Locate the cell with the specified text and output its [X, Y] center coordinate. 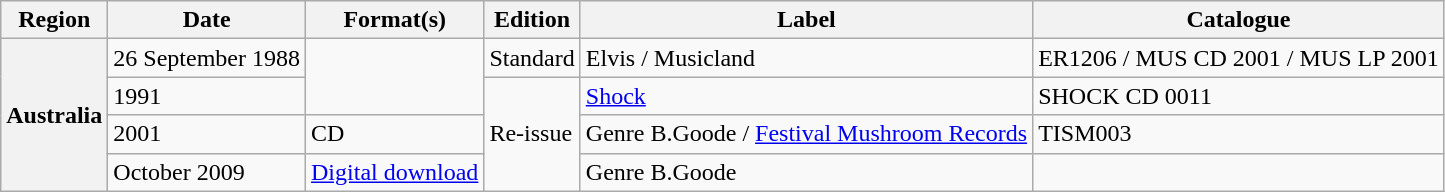
Genre B.Goode [806, 172]
SHOCK CD 0011 [1239, 96]
2001 [207, 134]
1991 [207, 96]
Region [54, 20]
ER1206 / MUS CD 2001 / MUS LP 2001 [1239, 58]
Genre B.Goode / Festival Mushroom Records [806, 134]
Edition [532, 20]
TISM003 [1239, 134]
Catalogue [1239, 20]
Re-issue [532, 134]
Standard [532, 58]
Date [207, 20]
Format(s) [395, 20]
Shock [806, 96]
Label [806, 20]
Digital download [395, 172]
CD [395, 134]
Australia [54, 115]
26 September 1988 [207, 58]
October 2009 [207, 172]
Elvis / Musicland [806, 58]
